For the text-containing cell, return its midpoint in [x, y] coordinate format. 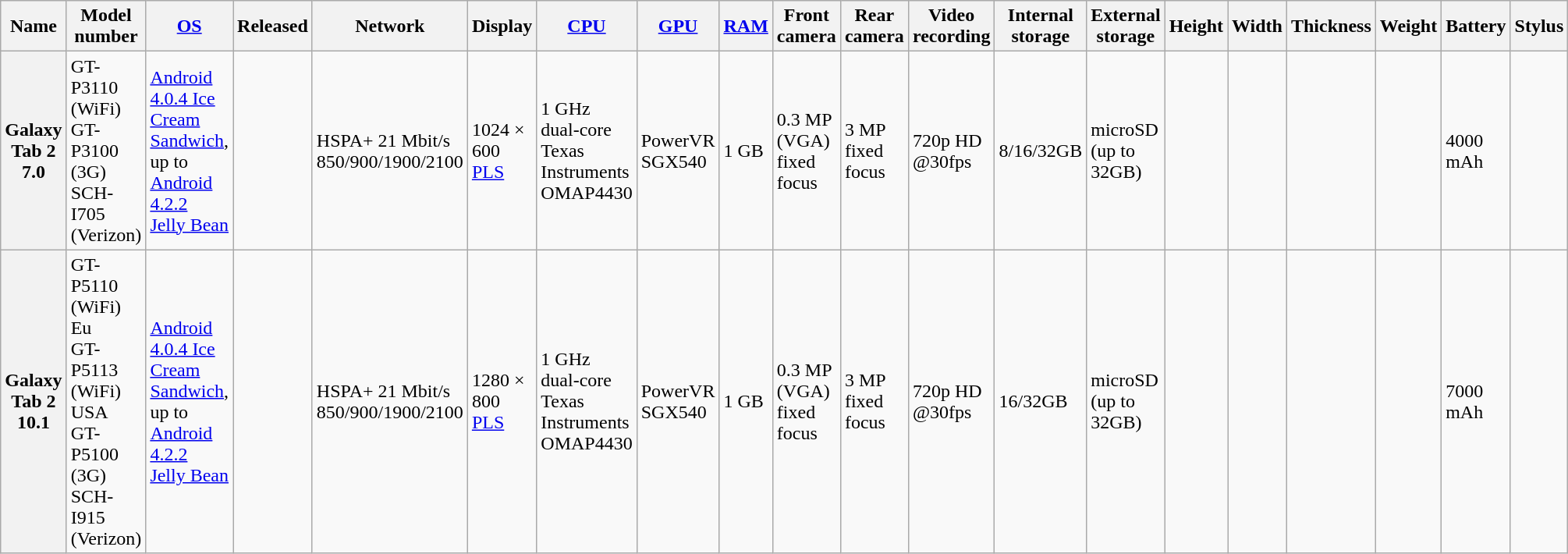
Display [502, 27]
Thickness [1331, 27]
7000 mAh [1476, 401]
Width [1258, 27]
External storage [1126, 27]
1280 × 800 PLS [502, 401]
Stylus [1539, 27]
Galaxy Tab 2 10.1 [34, 401]
RAM [746, 27]
Name [34, 27]
Front camera [807, 27]
GT-P5110 (WiFi) EuGT-P5113 (WiFi) USAGT-P5100 (3G)SCH-I915 (Verizon) [106, 401]
Video recording [952, 27]
1024 × 600 PLS [502, 151]
Weight [1408, 27]
16/32GB [1041, 401]
4000 mAh [1476, 151]
Internal storage [1041, 27]
8/16/32GB [1041, 151]
CPU [587, 27]
Battery [1476, 27]
OS [190, 27]
Network [390, 27]
Model number [106, 27]
Rear camera [874, 27]
Released [273, 27]
Galaxy Tab 2 7.0 [34, 151]
Height [1196, 27]
GPU [678, 27]
GT-P3110 (WiFi)GT-P3100 (3G)SCH-I705 (Verizon) [106, 151]
